Return the (x, y) coordinate for the center point of the cell that contains the specified text.  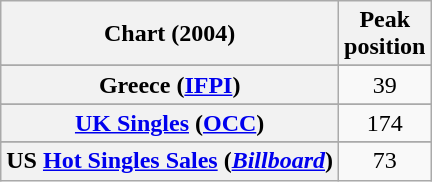
US Hot Singles Sales (Billboard) (170, 161)
Greece (IFPI) (170, 85)
39 (385, 85)
174 (385, 123)
UK Singles (OCC) (170, 123)
Peakposition (385, 34)
Chart (2004) (170, 34)
73 (385, 161)
